Find where the given text appears and provide that cell's center as (X, Y) coordinate. 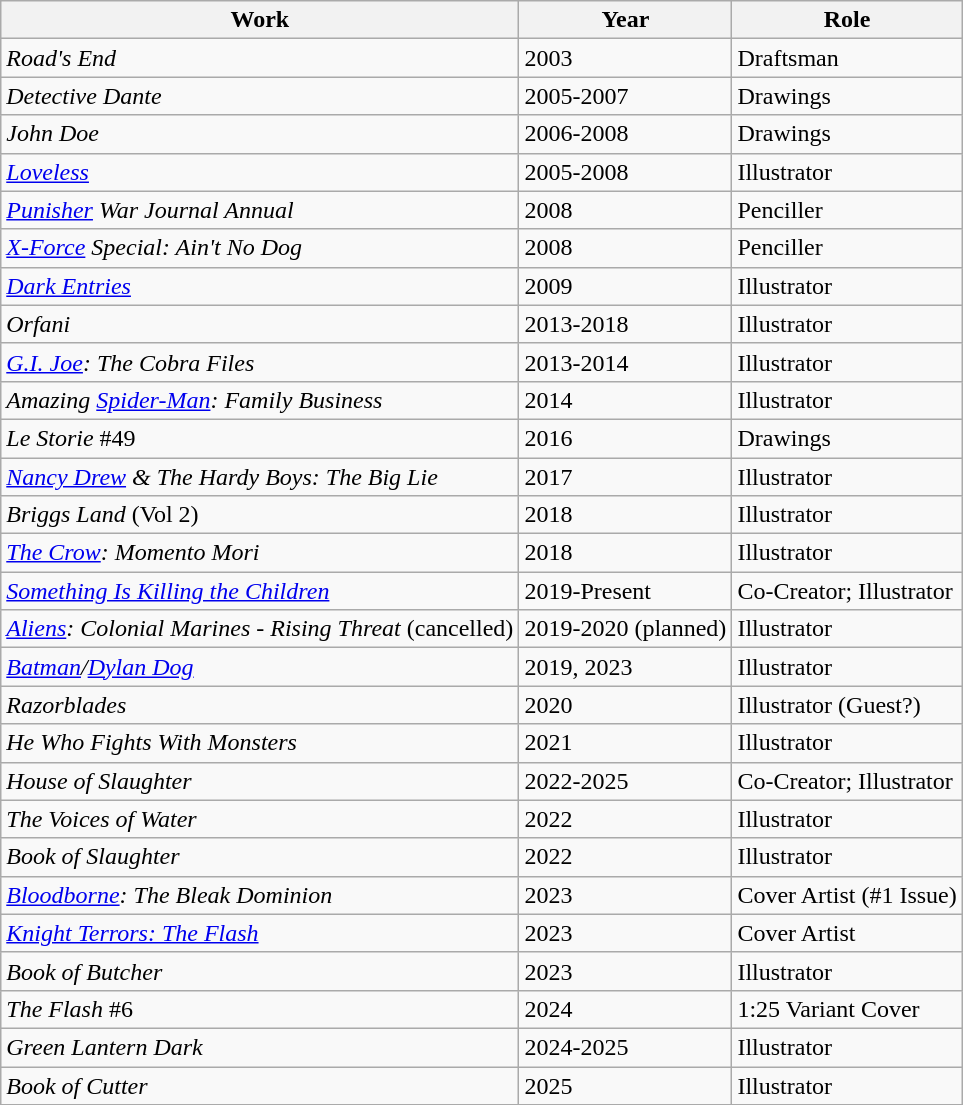
1:25 Variant Cover (847, 1009)
2005-2007 (626, 96)
2019-2020 (planned) (626, 629)
Illustrator (Guest?) (847, 705)
2016 (626, 438)
2003 (626, 58)
The Voices of Water (260, 819)
The Flash #6 (260, 1009)
Bloodborne: The Bleak Dominion (260, 895)
Amazing Spider-Man: Family Business (260, 400)
Aliens: Colonial Marines - Rising Threat (cancelled) (260, 629)
Road's End (260, 58)
Razorblades (260, 705)
House of Slaughter (260, 781)
2024 (626, 1009)
Year (626, 20)
Green Lantern Dark (260, 1047)
X-Force Special: Ain't No Dog (260, 248)
Punisher War Journal Annual (260, 210)
Book of Butcher (260, 971)
The Crow: Momento Mori (260, 553)
Le Storie #49 (260, 438)
2020 (626, 705)
2021 (626, 743)
Work (260, 20)
2017 (626, 477)
Cover Artist (#1 Issue) (847, 895)
2006-2008 (626, 134)
Briggs Land (Vol 2) (260, 515)
Book of Cutter (260, 1085)
Role (847, 20)
2014 (626, 400)
Nancy Drew & The Hardy Boys: The Big Lie (260, 477)
Dark Entries (260, 286)
2022-2025 (626, 781)
2009 (626, 286)
John Doe (260, 134)
Knight Terrors: The Flash (260, 933)
Orfani (260, 324)
2013-2018 (626, 324)
2019-Present (626, 591)
Loveless (260, 172)
Something Is Killing the Children (260, 591)
2005-2008 (626, 172)
Cover Artist (847, 933)
2024-2025 (626, 1047)
2025 (626, 1085)
G.I. Joe: The Cobra Files (260, 362)
Detective Dante (260, 96)
Draftsman (847, 58)
2013-2014 (626, 362)
Book of Slaughter (260, 857)
He Who Fights With Monsters (260, 743)
Batman/Dylan Dog (260, 667)
2019, 2023 (626, 667)
